Find where the given text appears and provide that cell's center as (x, y) coordinate. 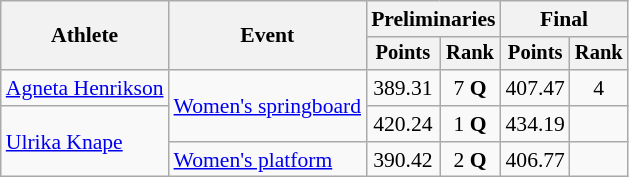
Agneta Henrikson (85, 88)
389.31 (403, 88)
434.19 (534, 124)
7 Q (470, 88)
Event (268, 36)
Final (564, 19)
4 (599, 88)
1 Q (470, 124)
Athlete (85, 36)
Women's springboard (268, 106)
407.47 (534, 88)
Preliminaries (433, 19)
420.24 (403, 124)
Ulrika Knape (85, 142)
